Output the (x, y) coordinate of the center of the cell containing the given text.  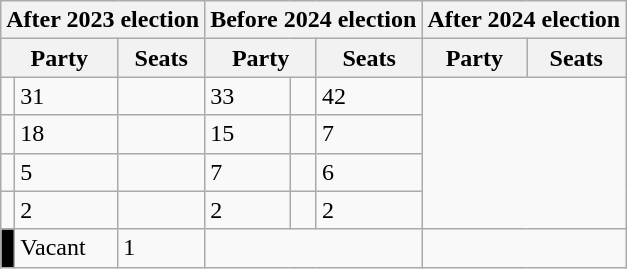
6 (368, 172)
31 (66, 96)
Vacant (66, 248)
15 (248, 134)
1 (162, 248)
Before 2024 election (314, 20)
5 (66, 172)
After 2023 election (103, 20)
After 2024 election (524, 20)
42 (368, 96)
18 (66, 134)
33 (248, 96)
